Return (x, y) of the center of cell containing provided text 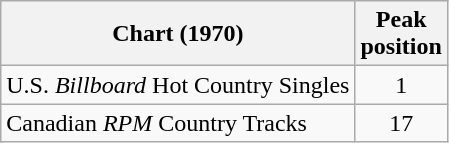
Chart (1970) (178, 34)
Peakposition (401, 34)
Canadian RPM Country Tracks (178, 123)
1 (401, 85)
U.S. Billboard Hot Country Singles (178, 85)
17 (401, 123)
